Pinpoint the cell where the given text exists, returning its [X, Y] midpoint coordinate. 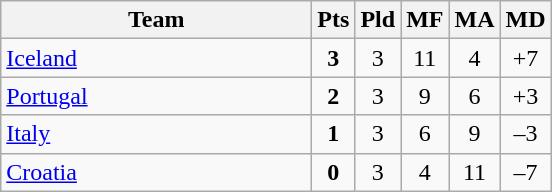
Iceland [156, 58]
–7 [526, 172]
Pts [334, 20]
Portugal [156, 96]
+7 [526, 58]
MD [526, 20]
MA [474, 20]
Croatia [156, 172]
+3 [526, 96]
Italy [156, 134]
2 [334, 96]
0 [334, 172]
Team [156, 20]
1 [334, 134]
–3 [526, 134]
MF [425, 20]
Pld [378, 20]
